Find where the given text appears and provide that cell's center as (x, y) coordinate. 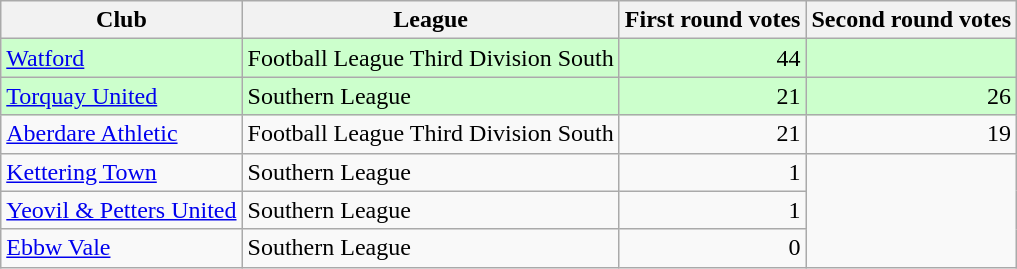
Second round votes (912, 20)
First round votes (712, 20)
League (430, 20)
26 (912, 96)
0 (712, 248)
Watford (122, 58)
Aberdare Athletic (122, 134)
Kettering Town (122, 172)
19 (912, 134)
Ebbw Vale (122, 248)
Torquay United (122, 96)
Yeovil & Petters United (122, 210)
Club (122, 20)
44 (712, 58)
